Find where the given text appears and provide that cell's center as (x, y) coordinate. 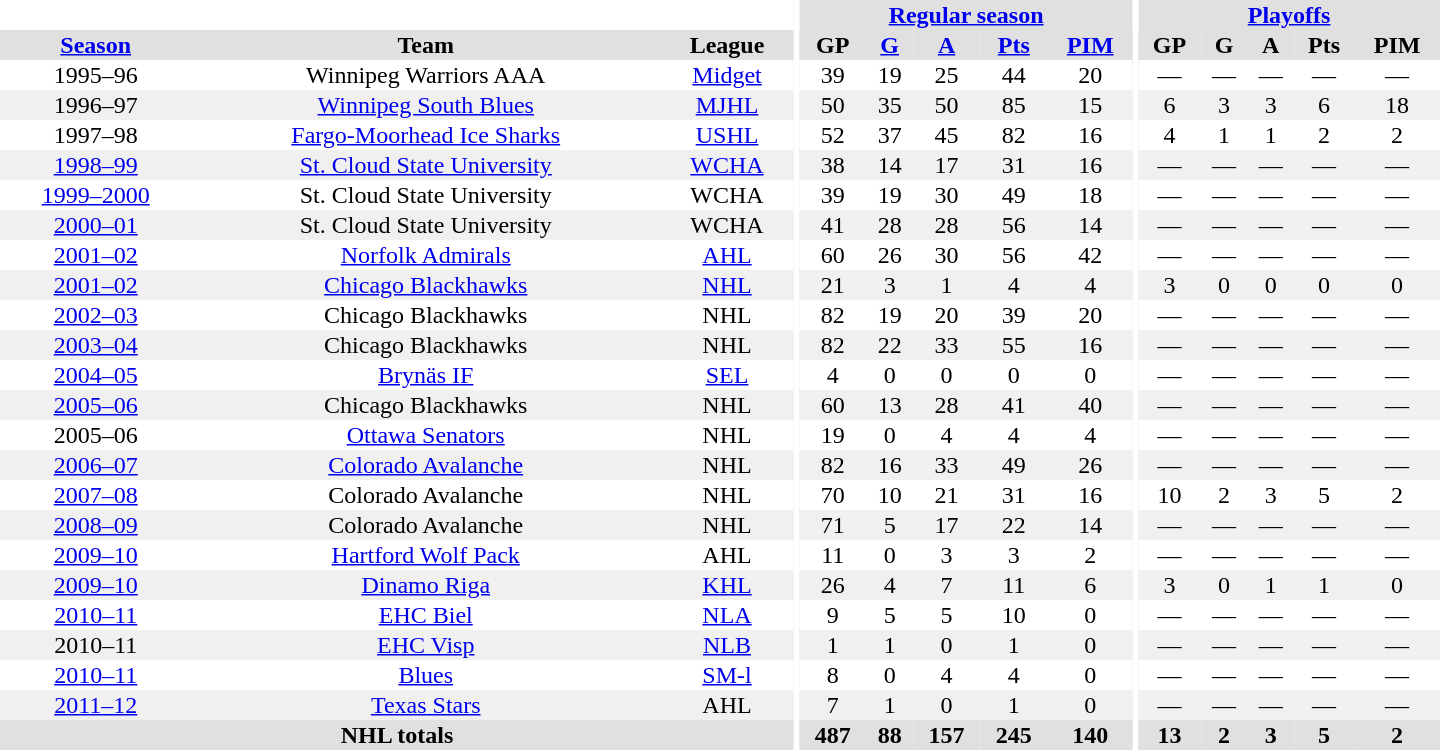
140 (1090, 735)
SEL (727, 375)
15 (1090, 105)
Texas Stars (426, 705)
Winnipeg South Blues (426, 105)
1997–98 (96, 135)
2011–12 (96, 705)
EHC Visp (426, 645)
35 (890, 105)
NLA (727, 615)
71 (832, 525)
70 (832, 495)
Ottawa Senators (426, 435)
85 (1014, 105)
157 (946, 735)
25 (946, 75)
1995–96 (96, 75)
1999–2000 (96, 195)
2003–04 (96, 345)
2000–01 (96, 225)
NHL totals (397, 735)
SM-l (727, 675)
2008–09 (96, 525)
88 (890, 735)
MJHL (727, 105)
45 (946, 135)
9 (832, 615)
2007–08 (96, 495)
Brynäs IF (426, 375)
245 (1014, 735)
52 (832, 135)
KHL (727, 585)
USHL (727, 135)
1996–97 (96, 105)
487 (832, 735)
Team (426, 45)
Season (96, 45)
2006–07 (96, 465)
8 (832, 675)
Blues (426, 675)
Norfolk Admirals (426, 255)
38 (832, 165)
Regular season (966, 15)
Fargo-Moorhead Ice Sharks (426, 135)
2002–03 (96, 315)
Dinamo Riga (426, 585)
Winnipeg Warriors AAA (426, 75)
42 (1090, 255)
37 (890, 135)
Hartford Wolf Pack (426, 555)
40 (1090, 405)
NLB (727, 645)
44 (1014, 75)
2004–05 (96, 375)
League (727, 45)
1998–99 (96, 165)
55 (1014, 345)
Playoffs (1289, 15)
Midget (727, 75)
EHC Biel (426, 615)
